Extract the (X, Y) coordinate from the center of the cell holding the provided text.  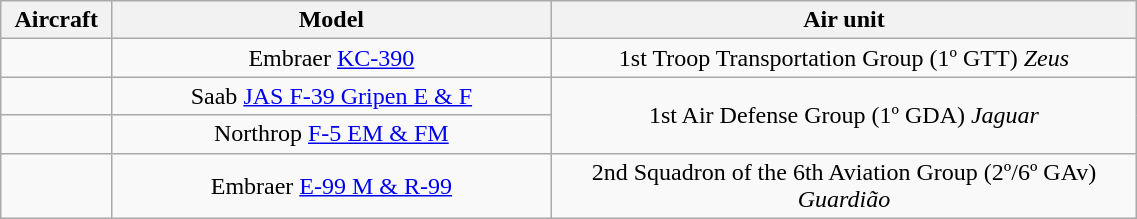
Saab JAS F-39 Gripen E & F (332, 96)
Aircraft (56, 20)
1st Troop Transportation Group (1º GTT) Zeus (844, 58)
Model (332, 20)
Air unit (844, 20)
2nd Squadron of the 6th Aviation Group (2º/6º GAv) Guardião (844, 186)
Embraer KC-390 (332, 58)
Northrop F-5 EM & FM (332, 134)
1st Air Defense Group (1º GDA) Jaguar (844, 115)
Embraer E-99 M & R-99 (332, 186)
